Search for the cell housing the specified text and yield its (x, y) center coordinate. 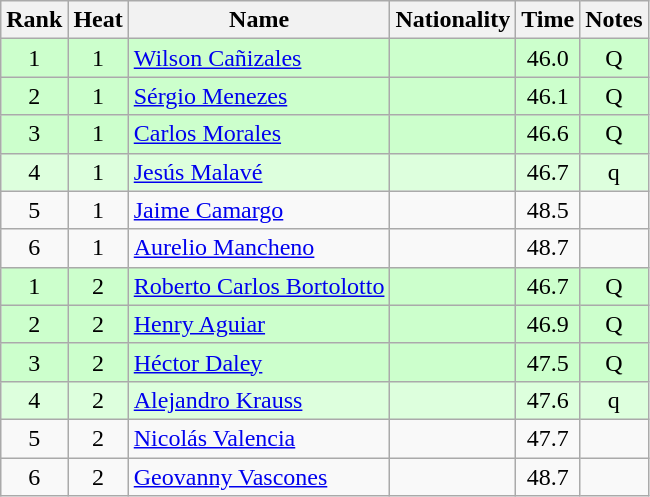
Héctor Daley (259, 362)
Time (548, 20)
47.7 (548, 438)
46.1 (548, 96)
Notes (614, 20)
Heat (98, 20)
Wilson Cañizales (259, 58)
Roberto Carlos Bortolotto (259, 286)
Geovanny Vascones (259, 477)
Jesús Malavé (259, 172)
Rank (34, 20)
Name (259, 20)
Aurelio Mancheno (259, 248)
46.6 (548, 134)
Carlos Morales (259, 134)
Sérgio Menezes (259, 96)
47.5 (548, 362)
47.6 (548, 400)
Nicolás Valencia (259, 438)
Henry Aguiar (259, 324)
46.9 (548, 324)
Nationality (453, 20)
Alejandro Krauss (259, 400)
48.5 (548, 210)
46.0 (548, 58)
Jaime Camargo (259, 210)
